Scan for the cell matching the given text and deliver its [x, y] coordinate at center. 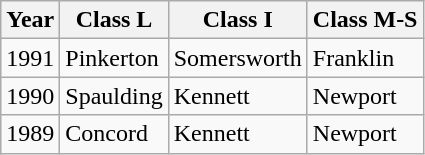
1989 [30, 134]
Spaulding [114, 96]
1990 [30, 96]
Somersworth [238, 58]
Class M-S [365, 20]
Class I [238, 20]
1991 [30, 58]
Concord [114, 134]
Franklin [365, 58]
Year [30, 20]
Class L [114, 20]
Pinkerton [114, 58]
